Provide the [X, Y] coordinate of the cell's center where the given text is located.  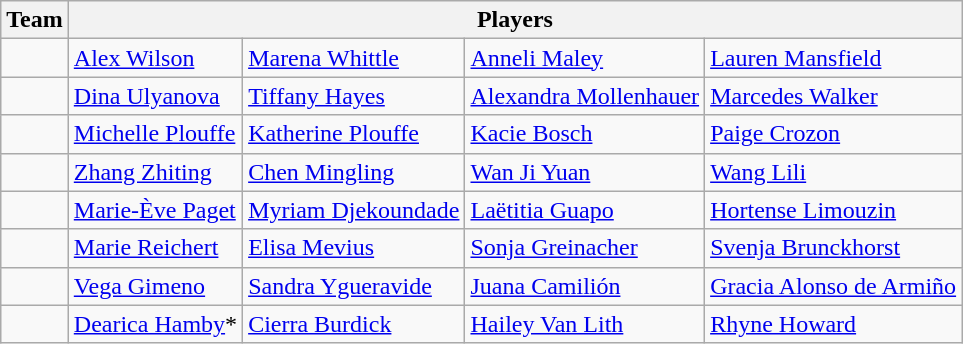
Wang Lili [834, 172]
Dearica Hamby* [155, 324]
Marie Reichert [155, 248]
Michelle Plouffe [155, 134]
Sonja Greinacher [585, 248]
Zhang Zhiting [155, 172]
Dina Ulyanova [155, 96]
Laëtitia Guapo [585, 210]
Players [514, 20]
Juana Camilión [585, 286]
Gracia Alonso de Armiño [834, 286]
Rhyne Howard [834, 324]
Alexandra Mollenhauer [585, 96]
Katherine Plouffe [354, 134]
Paige Crozon [834, 134]
Chen Mingling [354, 172]
Marena Whittle [354, 58]
Hortense Limouzin [834, 210]
Vega Gimeno [155, 286]
Marie-Ève Paget [155, 210]
Marcedes Walker [834, 96]
Team [35, 20]
Kacie Bosch [585, 134]
Sandra Ygueravide [354, 286]
Lauren Mansfield [834, 58]
Wan Ji Yuan [585, 172]
Myriam Djekoundade [354, 210]
Elisa Mevius [354, 248]
Hailey Van Lith [585, 324]
Svenja Brunckhorst [834, 248]
Cierra Burdick [354, 324]
Tiffany Hayes [354, 96]
Alex Wilson [155, 58]
Anneli Maley [585, 58]
